Extract the (x, y) coordinate from the center of the cell holding the provided text.  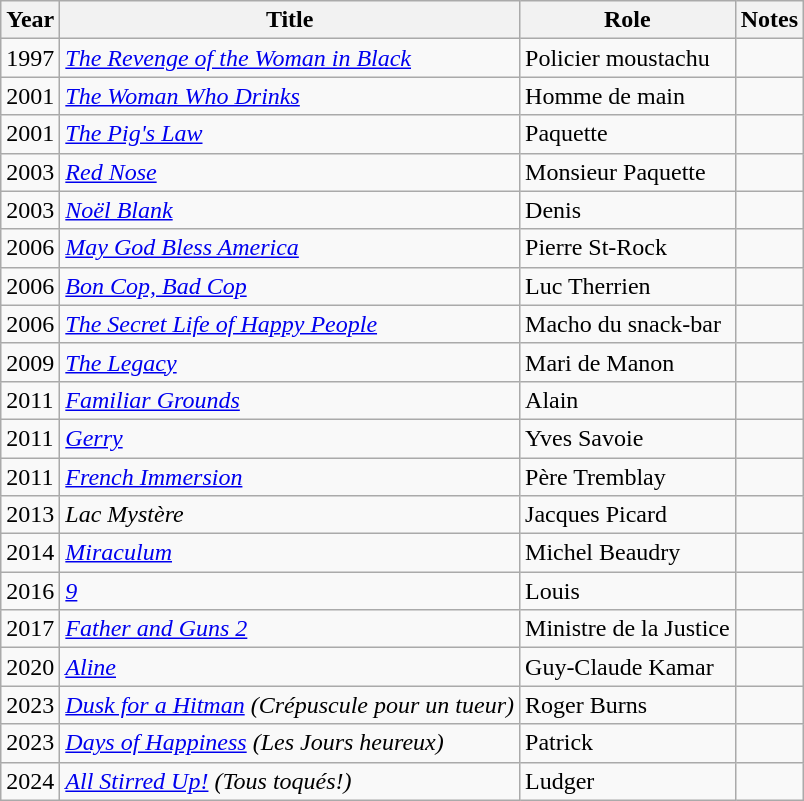
2013 (30, 515)
Patrick (628, 743)
Title (290, 20)
Policier moustachu (628, 58)
9 (290, 591)
Lac Mystère (290, 515)
Homme de main (628, 96)
2024 (30, 781)
Père Tremblay (628, 477)
Gerry (290, 438)
Red Nose (290, 172)
May God Bless America (290, 248)
The Pig's Law (290, 134)
Jacques Picard (628, 515)
Luc Therrien (628, 286)
The Revenge of the Woman in Black (290, 58)
Miraculum (290, 553)
Dusk for a Hitman (Crépuscule pour un tueur) (290, 705)
Roger Burns (628, 705)
Mari de Manon (628, 362)
2014 (30, 553)
2009 (30, 362)
Macho du snack-bar (628, 324)
Role (628, 20)
All Stirred Up! (Tous toqués!) (290, 781)
Days of Happiness (Les Jours heureux) (290, 743)
2017 (30, 629)
2016 (30, 591)
Yves Savoie (628, 438)
French Immersion (290, 477)
Michel Beaudry (628, 553)
Ministre de la Justice (628, 629)
Paquette (628, 134)
Monsieur Paquette (628, 172)
The Woman Who Drinks (290, 96)
Bon Cop, Bad Cop (290, 286)
Denis (628, 210)
Year (30, 20)
Father and Guns 2 (290, 629)
Noël Blank (290, 210)
Louis (628, 591)
2020 (30, 667)
Notes (769, 20)
Ludger (628, 781)
Alain (628, 400)
Aline (290, 667)
Pierre St-Rock (628, 248)
Familiar Grounds (290, 400)
The Secret Life of Happy People (290, 324)
Guy-Claude Kamar (628, 667)
1997 (30, 58)
The Legacy (290, 362)
